For the text-containing cell, return its midpoint in (x, y) coordinate format. 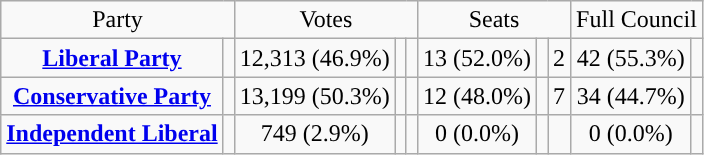
13,199 (50.3%) (314, 96)
12 (48.0%) (476, 96)
Full Council (637, 20)
Party (118, 20)
Votes (326, 20)
Seats (494, 20)
7 (560, 96)
12,313 (46.9%) (314, 58)
Conservative Party (112, 96)
2 (560, 58)
42 (55.3%) (632, 58)
13 (52.0%) (476, 58)
34 (44.7%) (632, 96)
Independent Liberal (112, 134)
749 (2.9%) (314, 134)
Liberal Party (112, 58)
